Provide the (X, Y) coordinate of the cell's center where the given text is located.  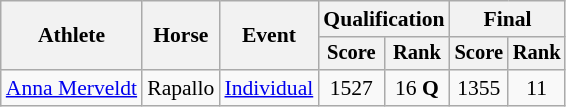
1355 (479, 88)
Anna Merveldt (72, 88)
Horse (180, 36)
Final (508, 19)
Athlete (72, 36)
16 Q (416, 88)
11 (537, 88)
Individual (268, 88)
Qualification (384, 19)
1527 (351, 88)
Event (268, 36)
Rapallo (180, 88)
